Determine the [X, Y] coordinate at the center of the cell enclosing the given text.  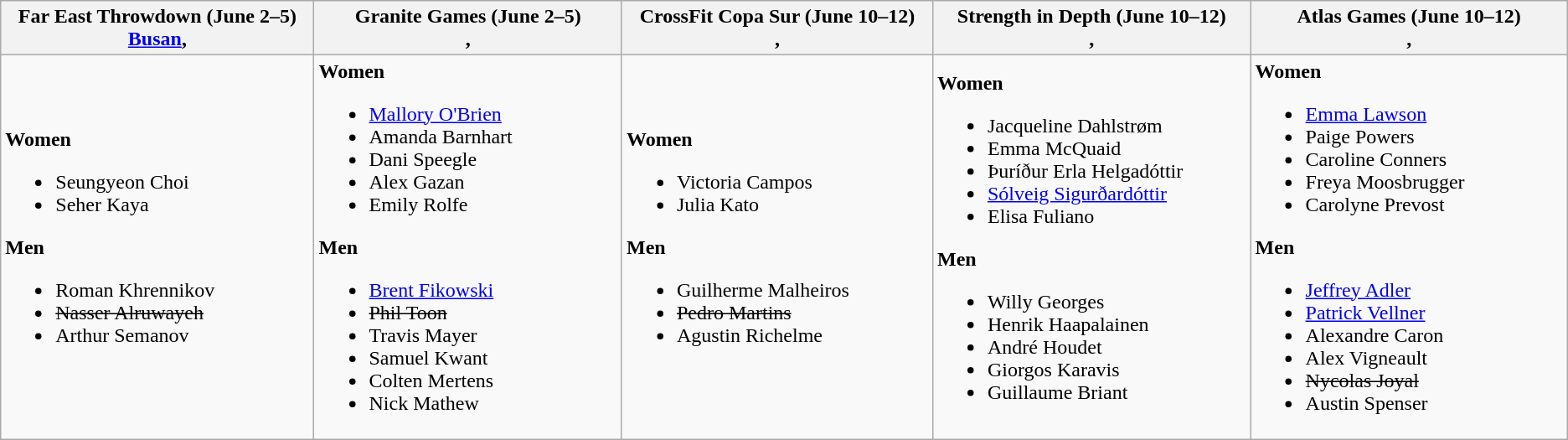
Strength in Depth (June 10–12) , [1091, 28]
Granite Games (June 2–5) , [467, 28]
CrossFit Copa Sur (June 10–12) , [777, 28]
Far East Throwdown (June 2–5) Busan, [157, 28]
Women Victoria Campos Julia KatoMen Guilherme Malheiros Pedro Martins Agustin Richelme [777, 247]
Women Seungyeon Choi Seher KayaMen Roman Khrennikov Nasser Alruwayeh Arthur Semanov [157, 247]
Atlas Games (June 10–12) , [1409, 28]
